Pinpoint the cell where the given text exists, returning its [X, Y] midpoint coordinate. 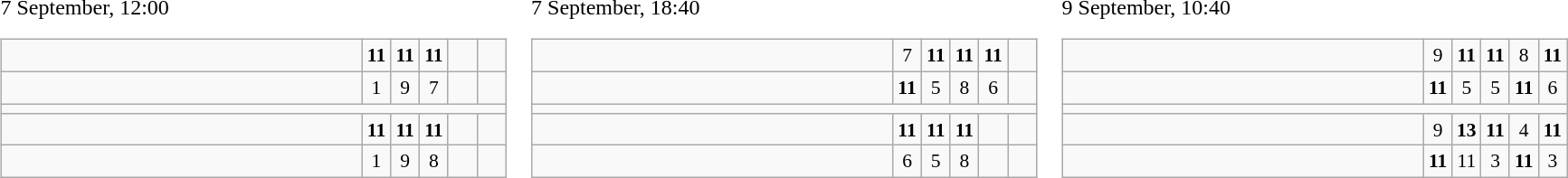
13 [1467, 129]
4 [1524, 129]
